Determine the [X, Y] coordinate at the center of the cell enclosing the given text.  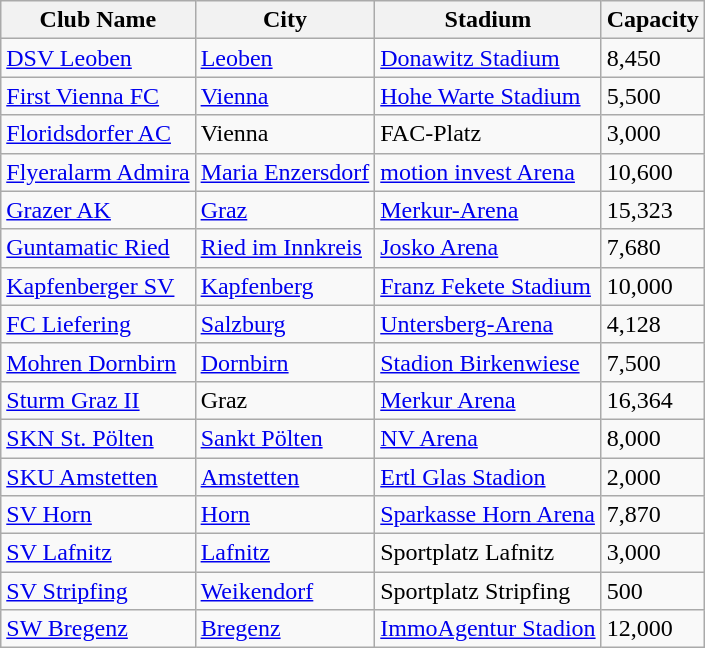
Guntamatic Ried [98, 248]
7,870 [652, 515]
Maria Enzersdorf [285, 172]
SV Horn [98, 515]
Stadium [488, 20]
5,500 [652, 96]
Ried im Innkreis [285, 248]
Mohren Dornbirn [98, 362]
First Vienna FC [98, 96]
FAC-Platz [488, 134]
SV Lafnitz [98, 553]
Untersberg-Arena [488, 324]
Weikendorf [285, 591]
4,128 [652, 324]
Josko Arena [488, 248]
7,500 [652, 362]
Flyeralarm Admira [98, 172]
Hohe Warte Stadium [488, 96]
SKU Amstetten [98, 477]
Floridsdorfer AC [98, 134]
Sportplatz Stripfing [488, 591]
Ertl Glas Stadion [488, 477]
Sparkasse Horn Arena [488, 515]
500 [652, 591]
FC Liefering [98, 324]
Sankt Pölten [285, 438]
Merkur-Arena [488, 210]
Sturm Graz II [98, 400]
Kapfenberg [285, 286]
10,600 [652, 172]
City [285, 20]
Grazer AK [98, 210]
16,364 [652, 400]
Sportplatz Lafnitz [488, 553]
Capacity [652, 20]
Donawitz Stadium [488, 58]
12,000 [652, 629]
Kapfenberger SV [98, 286]
SW Bregenz [98, 629]
2,000 [652, 477]
Franz Fekete Stadium [488, 286]
7,680 [652, 248]
motion invest Arena [488, 172]
ImmoAgentur Stadion [488, 629]
Amstetten [285, 477]
Bregenz [285, 629]
DSV Leoben [98, 58]
Stadion Birkenwiese [488, 362]
Club Name [98, 20]
NV Arena [488, 438]
Salzburg [285, 324]
15,323 [652, 210]
Horn [285, 515]
SKN St. Pölten [98, 438]
10,000 [652, 286]
8,000 [652, 438]
Merkur Arena [488, 400]
Lafnitz [285, 553]
Dornbirn [285, 362]
Leoben [285, 58]
8,450 [652, 58]
SV Stripfing [98, 591]
